Determine the [x, y] coordinate at the center of the cell enclosing the given text.  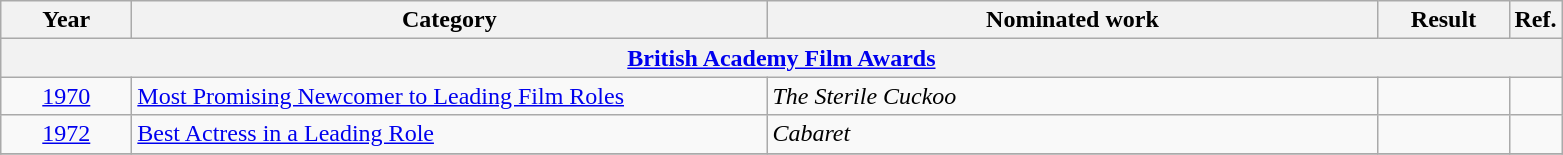
The Sterile Cuckoo [1072, 96]
British Academy Film Awards [782, 58]
1970 [66, 96]
Best Actress in a Leading Role [450, 134]
1972 [66, 134]
Most Promising Newcomer to Leading Film Roles [450, 96]
Year [66, 20]
Category [450, 20]
Result [1444, 20]
Cabaret [1072, 134]
Nominated work [1072, 20]
Ref. [1536, 20]
